Search for the cell housing the specified text and yield its (X, Y) center coordinate. 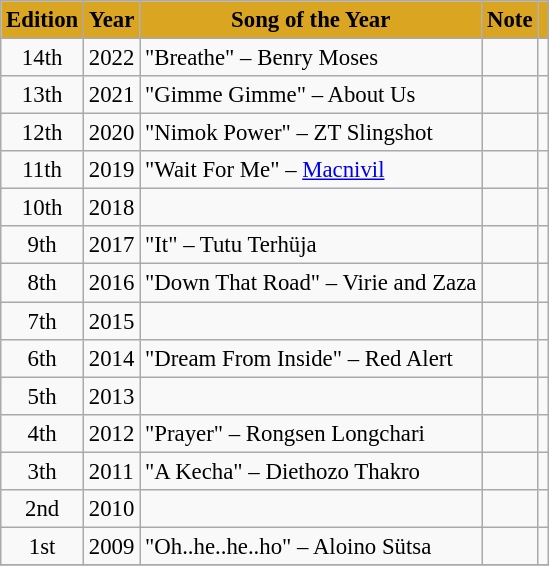
12th (42, 133)
2019 (112, 170)
2012 (112, 433)
"Down That Road" – Virie and Zaza (311, 283)
"Prayer" – Rongsen Longchari (311, 433)
2010 (112, 509)
2017 (112, 245)
2013 (112, 396)
2014 (112, 358)
Note (510, 20)
6th (42, 358)
"Gimme Gimme" – About Us (311, 95)
3th (42, 471)
"Breathe" – Benry Moses (311, 58)
"It" – Tutu Terhüja (311, 245)
5th (42, 396)
"A Kecha" – Diethozo Thakro (311, 471)
10th (42, 208)
2018 (112, 208)
Song of the Year (311, 20)
2011 (112, 471)
13th (42, 95)
2nd (42, 509)
7th (42, 321)
4th (42, 433)
2022 (112, 58)
"Nimok Power" – ZT Slingshot (311, 133)
9th (42, 245)
2015 (112, 321)
2021 (112, 95)
Edition (42, 20)
1st (42, 546)
8th (42, 283)
2020 (112, 133)
2016 (112, 283)
Year (112, 20)
2009 (112, 546)
"Dream From Inside" – Red Alert (311, 358)
"Oh..he..he..ho" – Aloino Sütsa (311, 546)
"Wait For Me" – Macnivil (311, 170)
11th (42, 170)
14th (42, 58)
